Capture the cell that displays the provided text and extract its (x, y) central coordinate. 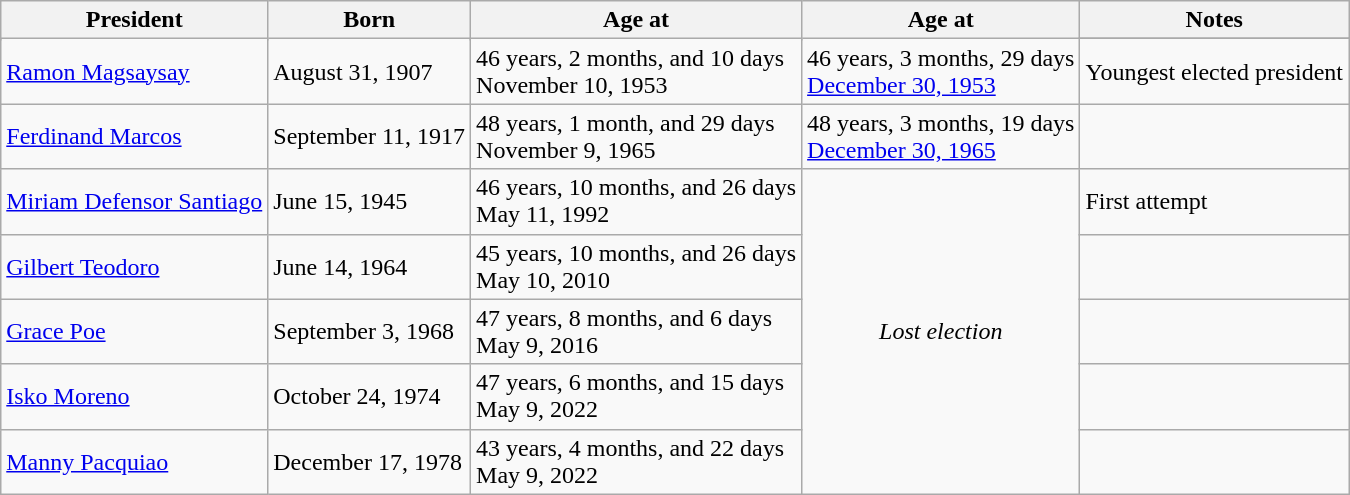
Born (370, 20)
Lost election (941, 332)
Notes (1214, 20)
Ferdinand Marcos (134, 136)
President (134, 20)
46 years, 10 months, and 26 daysMay 11, 1992 (636, 202)
43 years, 4 months, and 22 daysMay 9, 2022 (636, 462)
December 17, 1978 (370, 462)
Grace Poe (134, 332)
October 24, 1974 (370, 396)
46 years, 2 months, and 10 daysNovember 10, 1953 (636, 72)
45 years, 10 months, and 26 daysMay 10, 2010 (636, 266)
September 11, 1917 (370, 136)
48 years, 1 month, and 29 daysNovember 9, 1965 (636, 136)
Manny Pacquiao (134, 462)
Gilbert Teodoro (134, 266)
46 years, 3 months, 29 daysDecember 30, 1953 (941, 72)
June 15, 1945 (370, 202)
Isko Moreno (134, 396)
47 years, 6 months, and 15 daysMay 9, 2022 (636, 396)
Ramon Magsaysay (134, 72)
September 3, 1968 (370, 332)
June 14, 1964 (370, 266)
47 years, 8 months, and 6 daysMay 9, 2016 (636, 332)
First attempt (1214, 202)
August 31, 1907 (370, 72)
Youngest elected president (1214, 72)
48 years, 3 months, 19 daysDecember 30, 1965 (941, 136)
Miriam Defensor Santiago (134, 202)
